For the text-containing cell, return its midpoint in [X, Y] coordinate format. 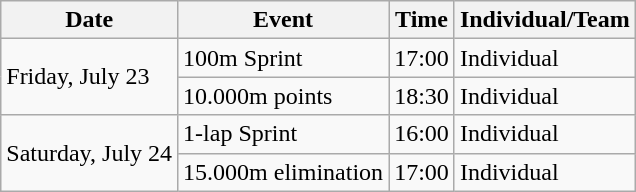
15.000m elimination [284, 172]
Friday, July 23 [90, 77]
Time [422, 20]
16:00 [422, 134]
Individual/Team [544, 20]
Date [90, 20]
10.000m points [284, 96]
Event [284, 20]
1-lap Sprint [284, 134]
Saturday, July 24 [90, 153]
18:30 [422, 96]
100m Sprint [284, 58]
